Locate the cell with the specified text and output its (x, y) center coordinate. 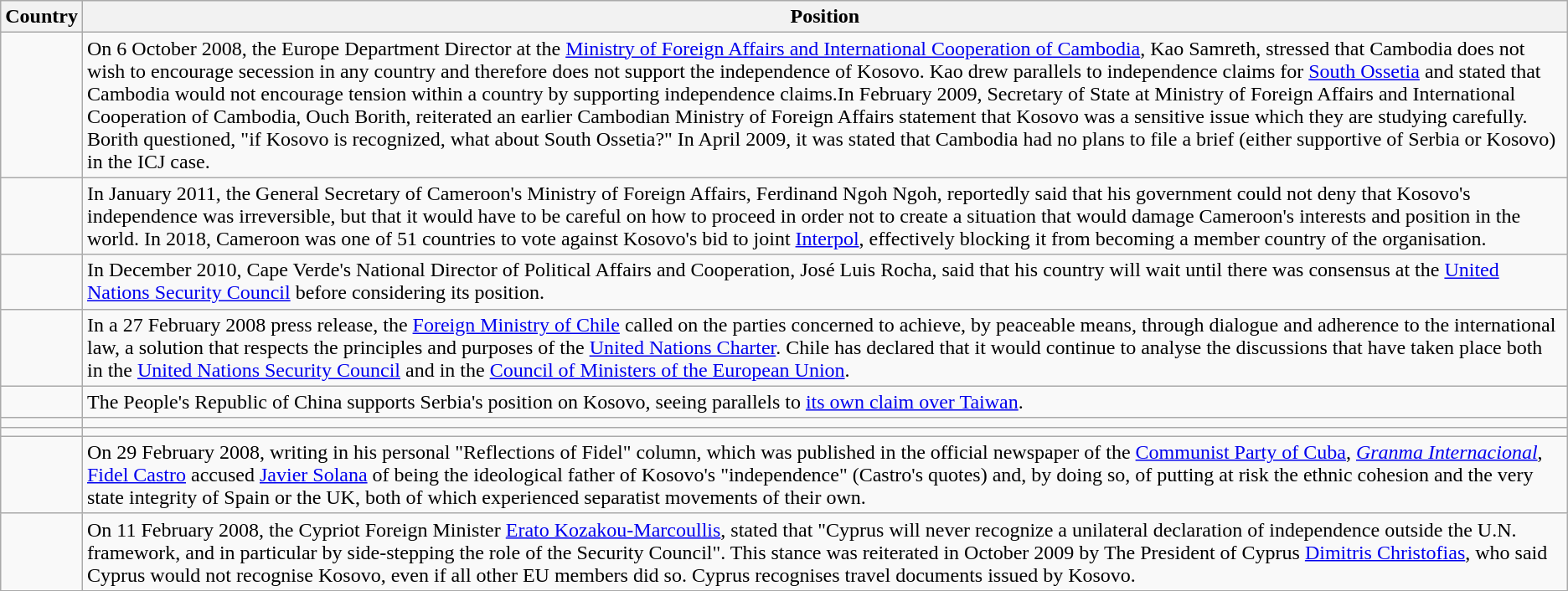
Country (42, 17)
Position (824, 17)
The People's Republic of China supports Serbia's position on Kosovo, seeing parallels to its own claim over Taiwan. (824, 402)
